Identify which cell holds the provided text, then report its (x, y) central coordinate. 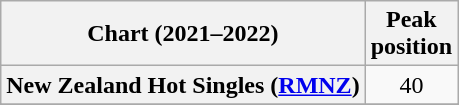
New Zealand Hot Singles (RMNZ) (183, 85)
Chart (2021–2022) (183, 34)
40 (411, 85)
Peakposition (411, 34)
